Locate the cell with the specified text and output its [X, Y] center coordinate. 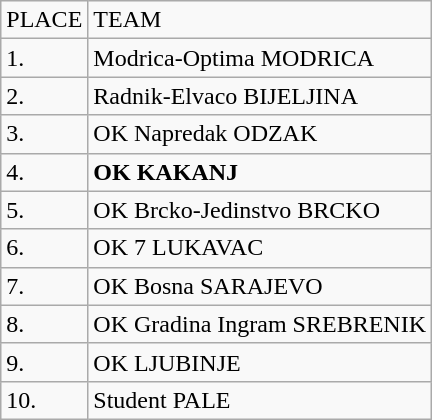
OK Gradina Ingram SREBRENIK [260, 324]
OK LJUBINJE [260, 362]
Student PALE [260, 400]
OK 7 LUKAVAC [260, 248]
8. [44, 324]
Radnik-Elvaco BIJELJINA [260, 96]
TEAM [260, 20]
6. [44, 248]
Modrica-Optima MODRICA [260, 58]
OK Bosna SARAJEVO [260, 286]
5. [44, 210]
10. [44, 400]
9. [44, 362]
7. [44, 286]
3. [44, 134]
OK Napredak ODZAK [260, 134]
1. [44, 58]
2. [44, 96]
OK KAKANJ [260, 172]
PLACE [44, 20]
OK Brcko-Jedinstvo BRCKO [260, 210]
4. [44, 172]
